Scan for the cell matching the given text and deliver its (X, Y) coordinate at center. 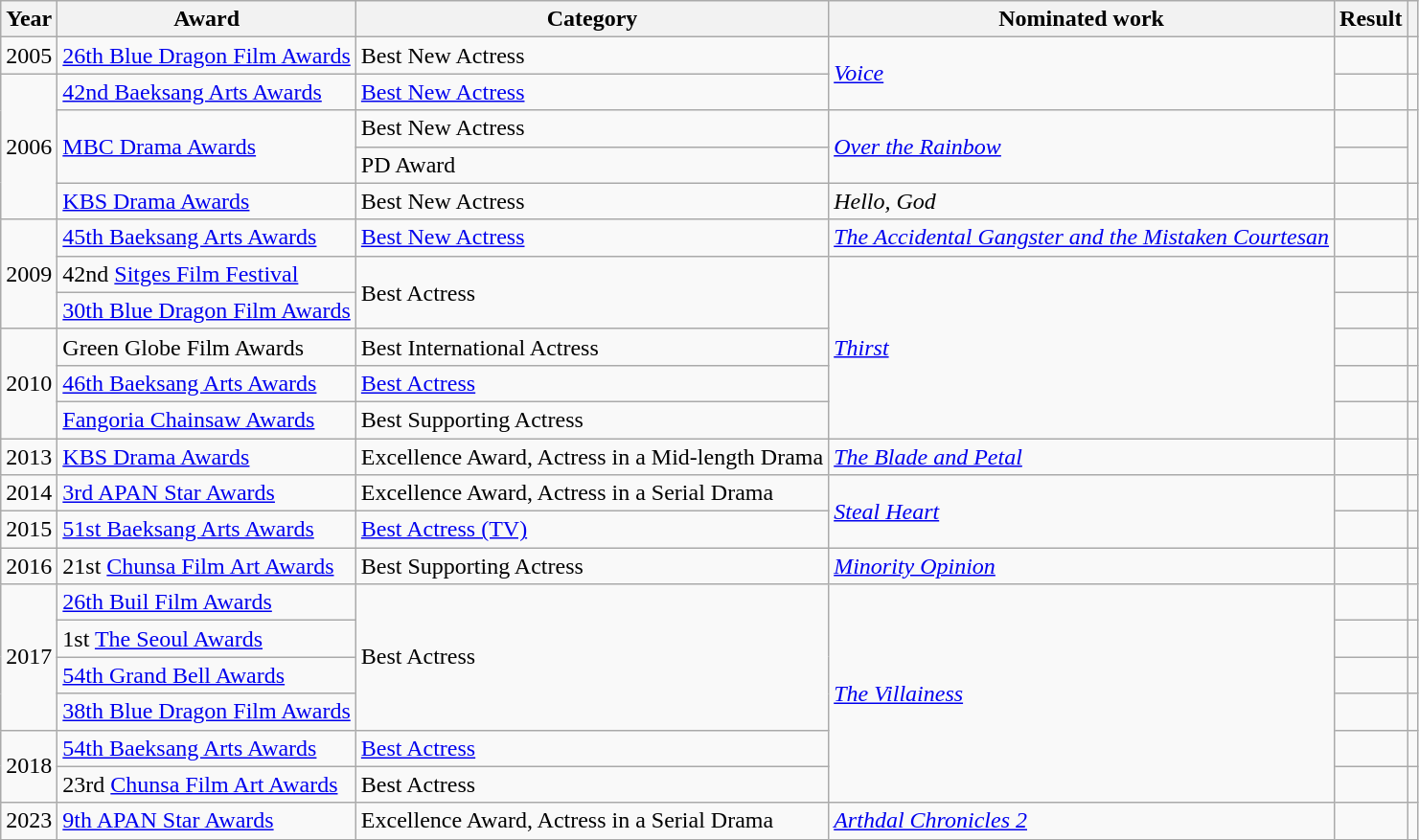
54th Baeksang Arts Awards (207, 748)
Steal Heart (1082, 511)
2023 (29, 821)
54th Grand Bell Awards (207, 675)
51st Baeksang Arts Awards (207, 530)
Voice (1082, 74)
Green Globe Film Awards (207, 347)
42nd Sitges Film Festival (207, 274)
21st Chunsa Film Art Awards (207, 566)
2009 (29, 274)
Category (592, 19)
9th APAN Star Awards (207, 821)
PD Award (592, 165)
38th Blue Dragon Film Awards (207, 712)
26th Buil Film Awards (207, 602)
42nd Baeksang Arts Awards (207, 92)
Hello, God (1082, 201)
46th Baeksang Arts Awards (207, 383)
Best International Actress (592, 347)
Minority Opinion (1082, 566)
2018 (29, 766)
Nominated work (1082, 19)
26th Blue Dragon Film Awards (207, 56)
Thirst (1082, 347)
30th Blue Dragon Film Awards (207, 310)
1st The Seoul Awards (207, 639)
The Blade and Petal (1082, 457)
2010 (29, 383)
MBC Drama Awards (207, 147)
The Accidental Gangster and the Mistaken Courtesan (1082, 238)
45th Baeksang Arts Awards (207, 238)
2015 (29, 530)
The Villainess (1082, 693)
Result (1371, 19)
2017 (29, 657)
Year (29, 19)
Over the Rainbow (1082, 147)
2005 (29, 56)
2014 (29, 493)
2013 (29, 457)
3rd APAN Star Awards (207, 493)
Best Actress (TV) (592, 530)
Fangoria Chainsaw Awards (207, 420)
23rd Chunsa Film Art Awards (207, 784)
Arthdal Chronicles 2 (1082, 821)
2016 (29, 566)
2006 (29, 147)
Excellence Award, Actress in a Mid-length Drama (592, 457)
Award (207, 19)
